Scan for the cell matching the given text and deliver its [x, y] coordinate at center. 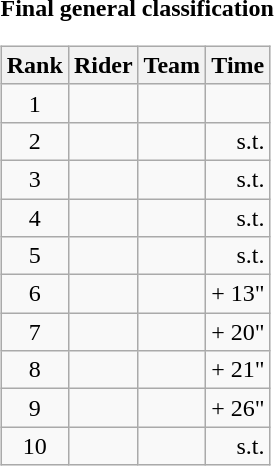
Time [238, 65]
5 [34, 256]
7 [34, 332]
10 [34, 446]
6 [34, 294]
9 [34, 408]
+ 20" [238, 332]
+ 26" [238, 408]
8 [34, 370]
3 [34, 179]
Rider [103, 65]
Team [172, 65]
+ 13" [238, 294]
Rank [34, 65]
1 [34, 103]
2 [34, 141]
4 [34, 217]
+ 21" [238, 370]
